Capture the cell that displays the provided text and extract its (x, y) central coordinate. 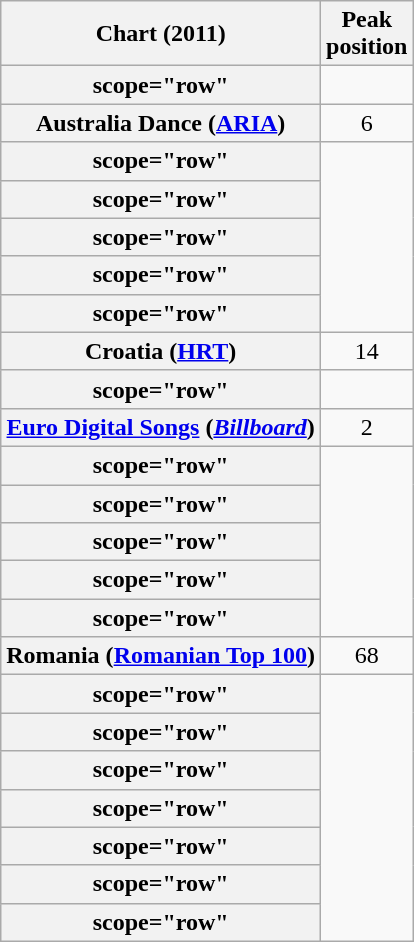
14 (367, 351)
6 (367, 123)
68 (367, 656)
Romania (Romanian Top 100) (161, 656)
Australia Dance (ARIA) (161, 123)
Croatia (HRT) (161, 351)
2 (367, 427)
Peakposition (367, 34)
Chart (2011) (161, 34)
Euro Digital Songs (Billboard) (161, 427)
